Locate the cell with the specified text and output its (X, Y) center coordinate. 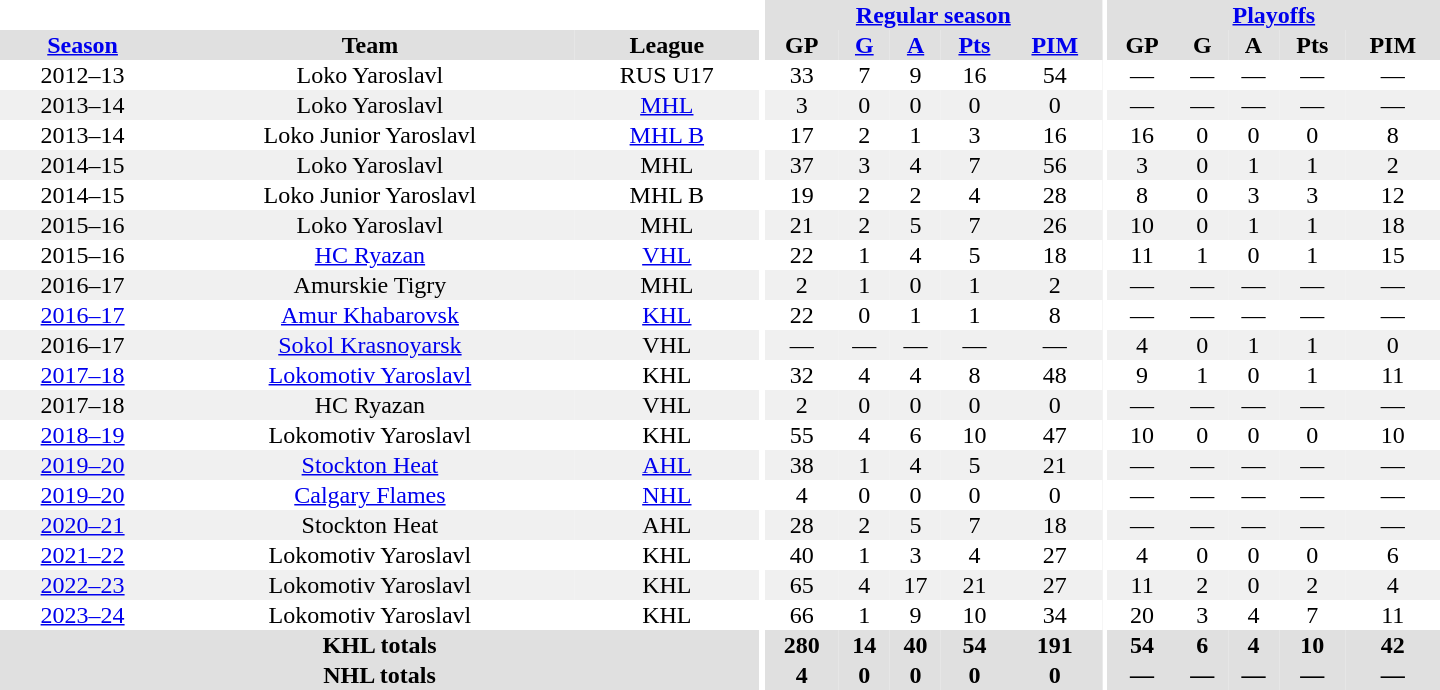
Calgary Flames (370, 495)
RUS U17 (667, 75)
19 (802, 195)
280 (802, 645)
26 (1055, 225)
65 (802, 585)
66 (802, 615)
47 (1055, 435)
Team (370, 45)
2021–22 (82, 555)
34 (1055, 615)
Playoffs (1274, 15)
2018–19 (82, 435)
Amur Khabarovsk (370, 315)
14 (864, 645)
League (667, 45)
48 (1055, 375)
Sokol Krasnoyarsk (370, 345)
2023–24 (82, 615)
KHL totals (380, 645)
15 (1393, 255)
Season (82, 45)
191 (1055, 645)
55 (802, 435)
NHL (667, 495)
2020–21 (82, 525)
20 (1142, 615)
Amurskie Tigry (370, 285)
Regular season (934, 15)
2012–13 (82, 75)
12 (1393, 195)
2022–23 (82, 585)
37 (802, 165)
32 (802, 375)
56 (1055, 165)
38 (802, 465)
42 (1393, 645)
33 (802, 75)
NHL totals (380, 675)
